Scan for the cell matching the given text and deliver its [x, y] coordinate at center. 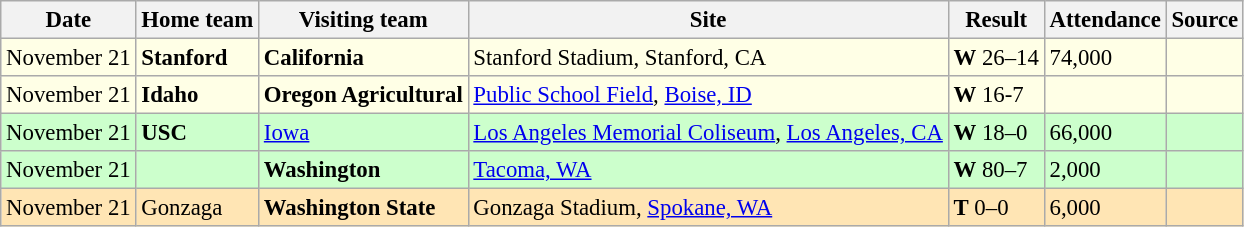
USC [198, 133]
74,000 [1105, 58]
Los Angeles Memorial Coliseum, Los Angeles, CA [708, 133]
California [364, 58]
Visiting team [364, 20]
Washington State [364, 208]
Source [1204, 20]
W 16-7 [996, 95]
Attendance [1105, 20]
Stanford [198, 58]
Washington [364, 170]
Oregon Agricultural [364, 95]
6,000 [1105, 208]
Stanford Stadium, Stanford, CA [708, 58]
W 80–7 [996, 170]
Iowa [364, 133]
Tacoma, WA [708, 170]
W 18–0 [996, 133]
Public School Field, Boise, ID [708, 95]
W 26–14 [996, 58]
Date [68, 20]
Gonzaga [198, 208]
Home team [198, 20]
Idaho [198, 95]
66,000 [1105, 133]
Result [996, 20]
T 0–0 [996, 208]
Site [708, 20]
2,000 [1105, 170]
Gonzaga Stadium, Spokane, WA [708, 208]
